Pinpoint the cell where the given text exists, returning its [x, y] midpoint coordinate. 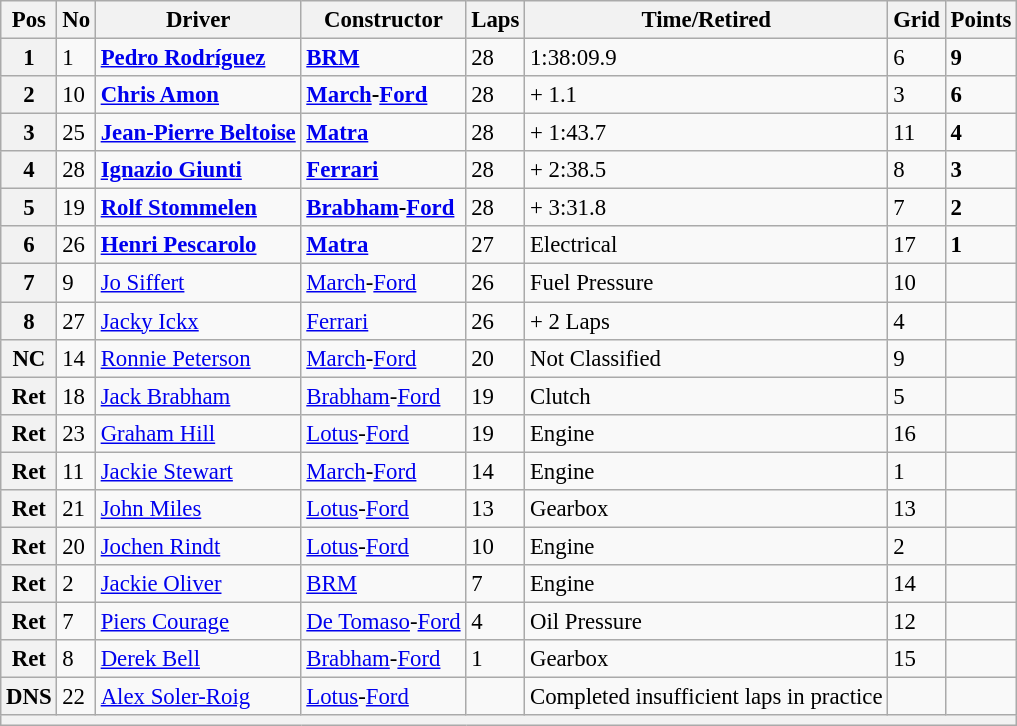
Graham Hill [198, 433]
18 [76, 396]
Not Classified [706, 358]
17 [916, 245]
DNS [29, 697]
12 [916, 621]
Grid [916, 20]
Pos [29, 20]
Jo Siffert [198, 283]
Fuel Pressure [706, 283]
Rolf Stommelen [198, 208]
+ 2 Laps [706, 321]
Ronnie Peterson [198, 358]
25 [76, 133]
Henri Pescarolo [198, 245]
1:38:09.9 [706, 58]
Oil Pressure [706, 621]
Laps [496, 20]
Jochen Rindt [198, 546]
Jacky Ickx [198, 321]
NC [29, 358]
No [76, 20]
Piers Courage [198, 621]
Driver [198, 20]
23 [76, 433]
21 [76, 509]
Chris Amon [198, 95]
Pedro Rodríguez [198, 58]
Electrical [706, 245]
15 [916, 659]
Ignazio Giunti [198, 170]
Completed insufficient laps in practice [706, 697]
John Miles [198, 509]
Constructor [384, 20]
Derek Bell [198, 659]
Jack Brabham [198, 396]
De Tomaso-Ford [384, 621]
+ 3:31.8 [706, 208]
+ 1.1 [706, 95]
Points [980, 20]
Alex Soler-Roig [198, 697]
Jackie Oliver [198, 584]
Clutch [706, 396]
22 [76, 697]
+ 2:38.5 [706, 170]
Time/Retired [706, 20]
Jean-Pierre Beltoise [198, 133]
Jackie Stewart [198, 471]
16 [916, 433]
+ 1:43.7 [706, 133]
